Scan for the cell matching the given text and deliver its [X, Y] coordinate at center. 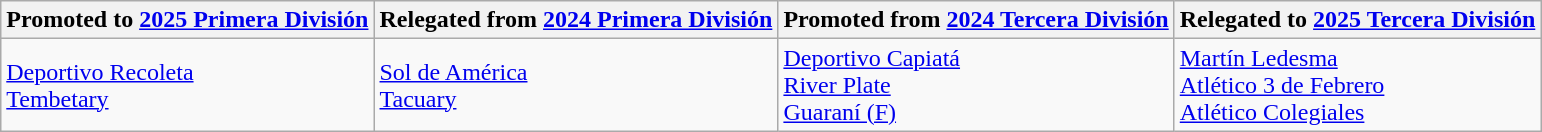
Sol de AméricaTacuary [576, 85]
Deportivo RecoletaTembetary [188, 85]
Deportivo Capiatá River Plate Guaraní (F) [976, 85]
Promoted to 2025 Primera División [188, 20]
Promoted from 2024 Tercera División [976, 20]
Martín Ledesma Atlético 3 de Febrero Atlético Colegiales [1358, 85]
Relegated to 2025 Tercera División [1358, 20]
Relegated from 2024 Primera División [576, 20]
